Scan for the cell matching the given text and deliver its [x, y] coordinate at center. 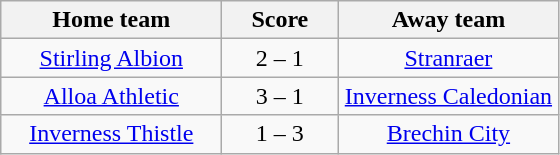
Inverness Caledonian [448, 96]
Home team [112, 20]
Alloa Athletic [112, 96]
3 – 1 [280, 96]
Stranraer [448, 58]
Stirling Albion [112, 58]
1 – 3 [280, 134]
Score [280, 20]
Brechin City [448, 134]
Away team [448, 20]
2 – 1 [280, 58]
Inverness Thistle [112, 134]
